Capture the cell that displays the provided text and extract its (x, y) central coordinate. 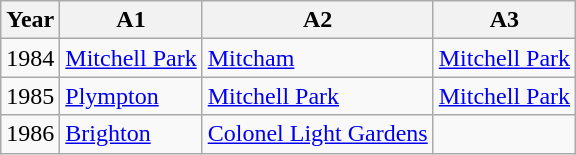
Year (30, 20)
Plympton (131, 96)
Colonel Light Gardens (318, 134)
Brighton (131, 134)
A3 (504, 20)
A2 (318, 20)
1985 (30, 96)
A1 (131, 20)
Mitcham (318, 58)
1986 (30, 134)
1984 (30, 58)
